Pinpoint the cell where the given text exists, returning its [X, Y] midpoint coordinate. 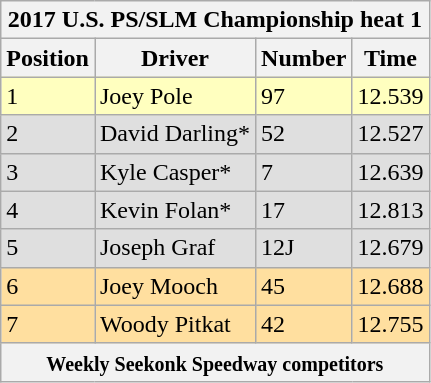
12.527 [390, 134]
45 [304, 286]
Joey Pole [174, 96]
Joseph Graf [174, 248]
42 [304, 324]
97 [304, 96]
12.679 [390, 248]
12.539 [390, 96]
12.639 [390, 172]
12.688 [390, 286]
6 [48, 286]
17 [304, 210]
Woody Pitkat [174, 324]
5 [48, 248]
Number [304, 58]
2017 U.S. PS/SLM Championship heat 1 [215, 20]
Driver [174, 58]
3 [48, 172]
Kyle Casper* [174, 172]
12.813 [390, 210]
Time [390, 58]
Weekly Seekonk Speedway competitors [215, 362]
Kevin Folan* [174, 210]
1 [48, 96]
12J [304, 248]
4 [48, 210]
12.755 [390, 324]
David Darling* [174, 134]
52 [304, 134]
2 [48, 134]
Position [48, 58]
Joey Mooch [174, 286]
